Output the (x, y) coordinate of the center of the cell containing the given text.  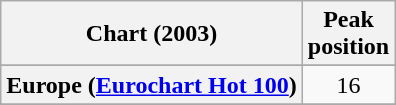
16 (348, 85)
Europe (Eurochart Hot 100) (152, 85)
Peakposition (348, 34)
Chart (2003) (152, 34)
